Output the [x, y] coordinate of the center of the cell containing the given text.  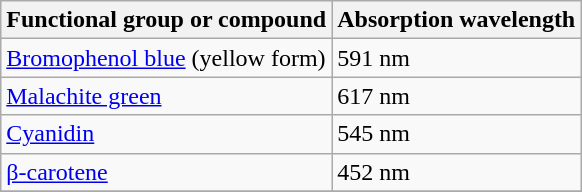
Cyanidin [166, 134]
β-carotene [166, 172]
Functional group or compound [166, 20]
Bromophenol blue (yellow form) [166, 58]
Absorption wavelength [456, 20]
452 nm [456, 172]
617 nm [456, 96]
591 nm [456, 58]
Malachite green [166, 96]
545 nm [456, 134]
